For the text-containing cell, return its midpoint in [x, y] coordinate format. 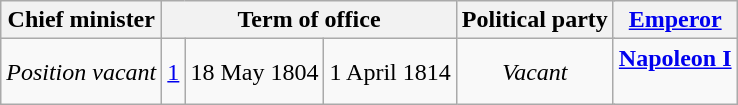
Vacant [534, 72]
Chief minister [82, 20]
Emperor [675, 20]
Term of office [310, 20]
1 April 1814 [390, 72]
1 [174, 72]
Napoleon I [675, 72]
18 May 1804 [254, 72]
Position vacant [82, 72]
Political party [534, 20]
